Output the [x, y] coordinate of the center of the cell containing the given text.  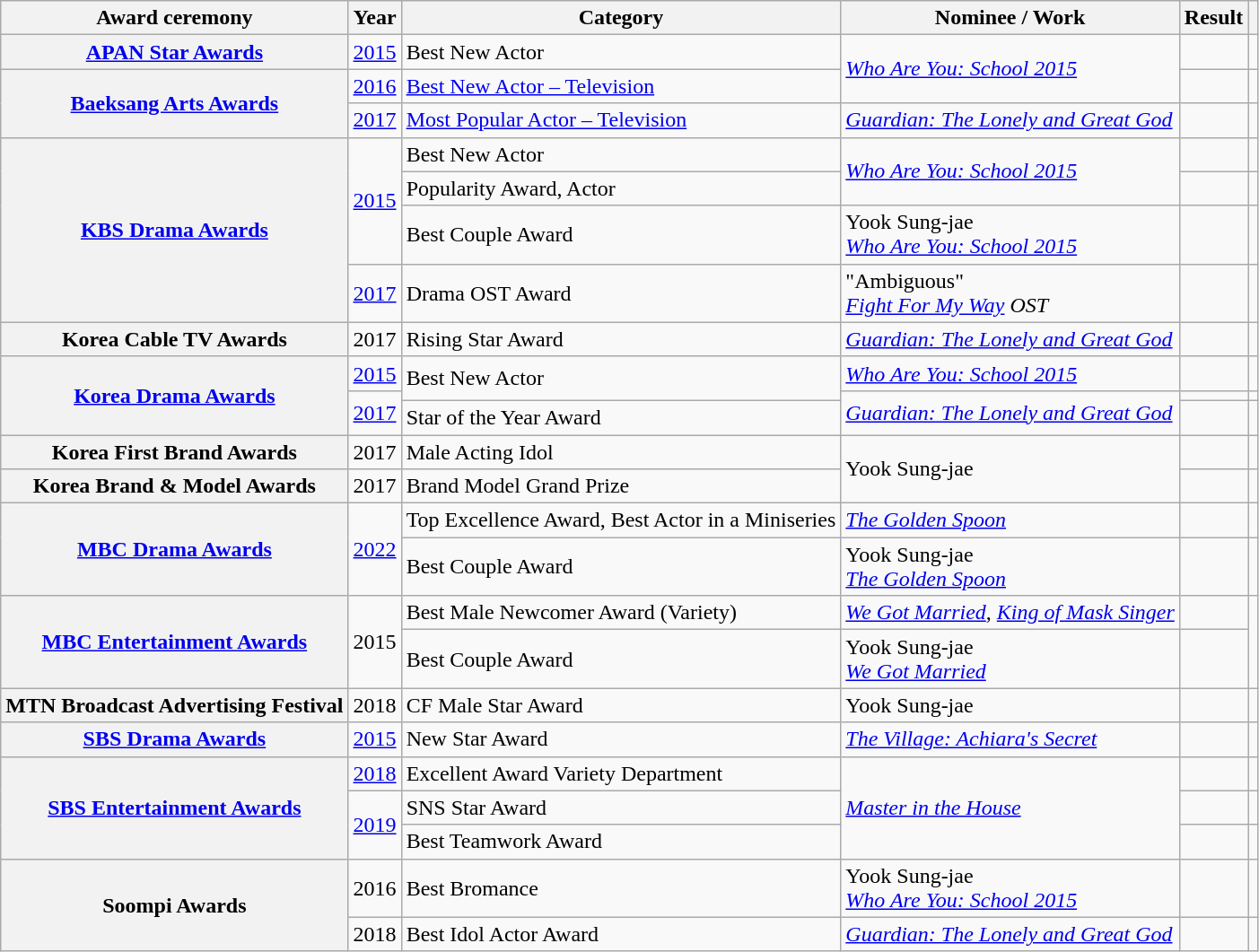
Yook Sung-jae The Golden Spoon [1010, 567]
SNS Star Award [621, 808]
The Village: Achiara's Secret [1010, 739]
MBC Drama Awards [174, 549]
SBS Drama Awards [174, 739]
Category [621, 18]
Master in the House [1010, 808]
MBC Entertainment Awards [174, 642]
Baeksang Arts Awards [174, 103]
CF Male Star Award [621, 705]
Result [1213, 18]
Year [375, 18]
Best Teamwork Award [621, 842]
2022 [375, 549]
Star of the Year Award [621, 417]
We Got Married, King of Mask Singer [1010, 613]
Male Acting Idol [621, 451]
Most Popular Actor – Television [621, 120]
Drama OST Award [621, 293]
Excellent Award Variety Department [621, 773]
Yook Sung-jae We Got Married [1010, 659]
2019 [375, 825]
"Ambiguous" Fight For My Way OST [1010, 293]
Brand Model Grand Prize [621, 486]
APAN Star Awards [174, 52]
Best Male Newcomer Award (Variety) [621, 613]
The Golden Spoon [1010, 520]
KBS Drama Awards [174, 230]
Rising Star Award [621, 339]
Nominee / Work [1010, 18]
Korea Brand & Model Awards [174, 486]
MTN Broadcast Advertising Festival [174, 705]
SBS Entertainment Awards [174, 808]
Award ceremony [174, 18]
Korea Cable TV Awards [174, 339]
Best Bromance [621, 888]
Popularity Award, Actor [621, 188]
Best New Actor – Television [621, 86]
Korea Drama Awards [174, 395]
Best Idol Actor Award [621, 934]
Korea First Brand Awards [174, 451]
Top Excellence Award, Best Actor in a Miniseries [621, 520]
New Star Award [621, 739]
Soompi Awards [174, 904]
